Detect which cell encompasses the target text, then output its [x, y] center coordinate. 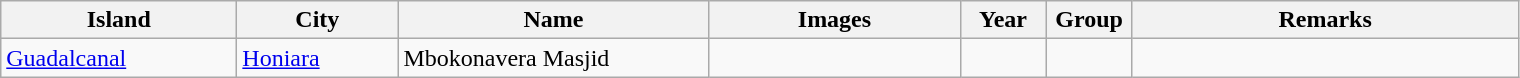
Images [834, 20]
City [318, 20]
Guadalcanal [119, 58]
Remarks [1325, 20]
Year [1003, 20]
Group [1089, 20]
Island [119, 20]
Mbokonavera Masjid [554, 58]
Name [554, 20]
Honiara [318, 58]
